Identify which cell holds the provided text, then report its [x, y] central coordinate. 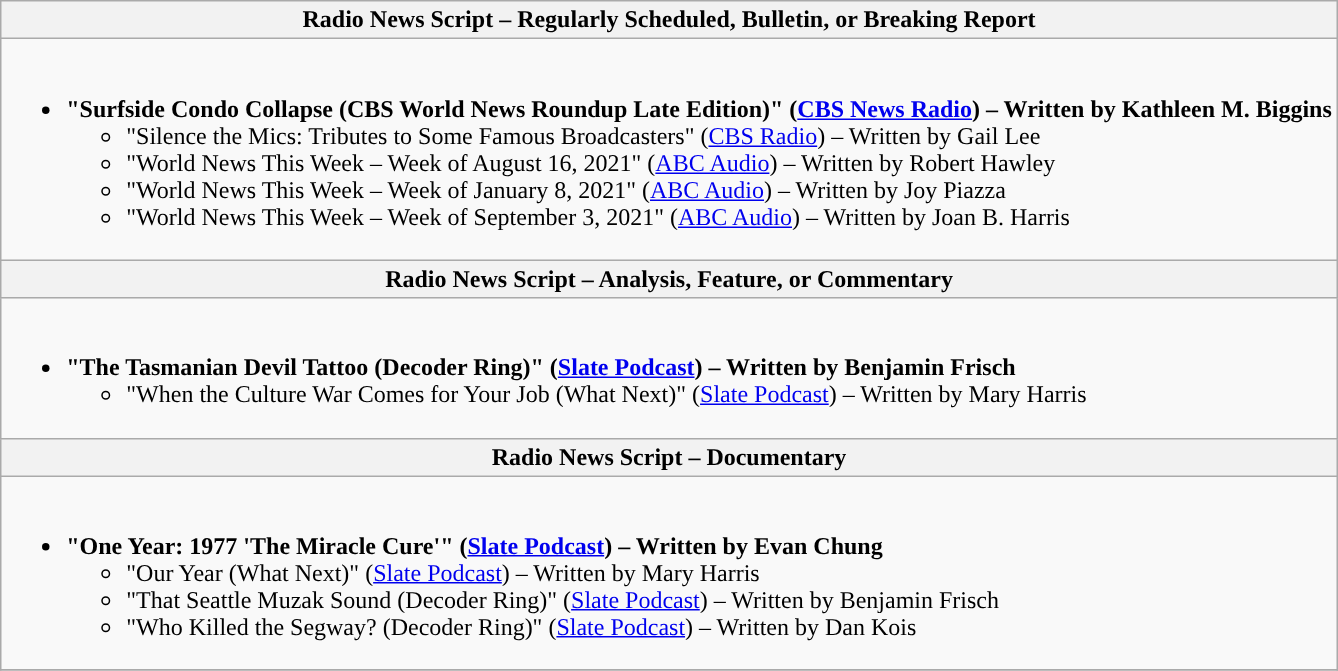
Radio News Script – Analysis, Feature, or Commentary [670, 279]
Radio News Script – Documentary [670, 457]
Radio News Script – Regularly Scheduled, Bulletin, or Breaking Report [670, 20]
